Return the [x, y] coordinate for the center point of the cell that contains the specified text.  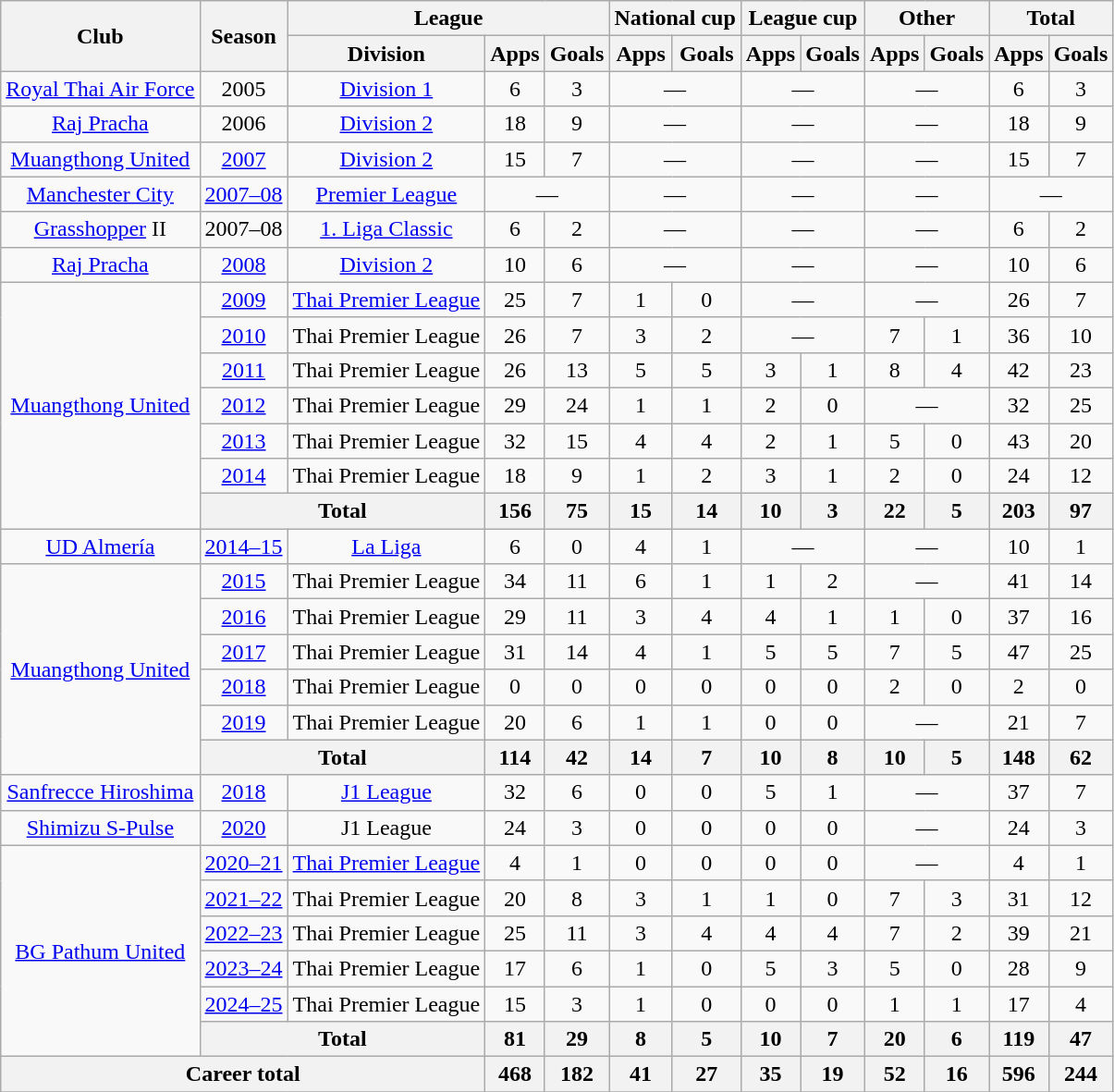
75 [577, 511]
2015 [244, 582]
2011 [244, 370]
34 [515, 582]
36 [1019, 335]
Royal Thai Air Force [100, 89]
596 [1019, 1074]
2020–21 [244, 863]
2012 [244, 405]
114 [515, 757]
La Liga [386, 546]
244 [1081, 1074]
2024–25 [244, 1003]
2019 [244, 722]
2017 [244, 652]
Grasshopper II [100, 229]
81 [515, 1039]
119 [1019, 1039]
National cup [675, 18]
2010 [244, 335]
Premier League [386, 194]
39 [1019, 933]
19 [833, 1074]
Sanfrecce Hiroshima [100, 792]
UD Almería [100, 546]
52 [894, 1074]
182 [577, 1074]
148 [1019, 757]
Season [244, 36]
Manchester City [100, 194]
Other [926, 18]
Division [386, 54]
2013 [244, 441]
468 [515, 1074]
1. Liga Classic [386, 229]
League cup [802, 18]
203 [1019, 511]
35 [770, 1074]
Career total [243, 1074]
2007 [244, 159]
22 [894, 511]
2020 [244, 828]
2014–15 [244, 546]
28 [1019, 968]
2009 [244, 300]
62 [1081, 757]
2022–23 [244, 933]
2008 [244, 264]
27 [706, 1074]
13 [577, 370]
BG Pathum United [100, 951]
43 [1019, 441]
Division 1 [386, 89]
2016 [244, 617]
2014 [244, 476]
2023–24 [244, 968]
2005 [244, 89]
Club [100, 36]
Shimizu S-Pulse [100, 828]
97 [1081, 511]
2021–22 [244, 898]
League [448, 18]
23 [1081, 370]
2006 [244, 124]
156 [515, 511]
